Determine the [X, Y] coordinate at the center of the cell enclosing the given text.  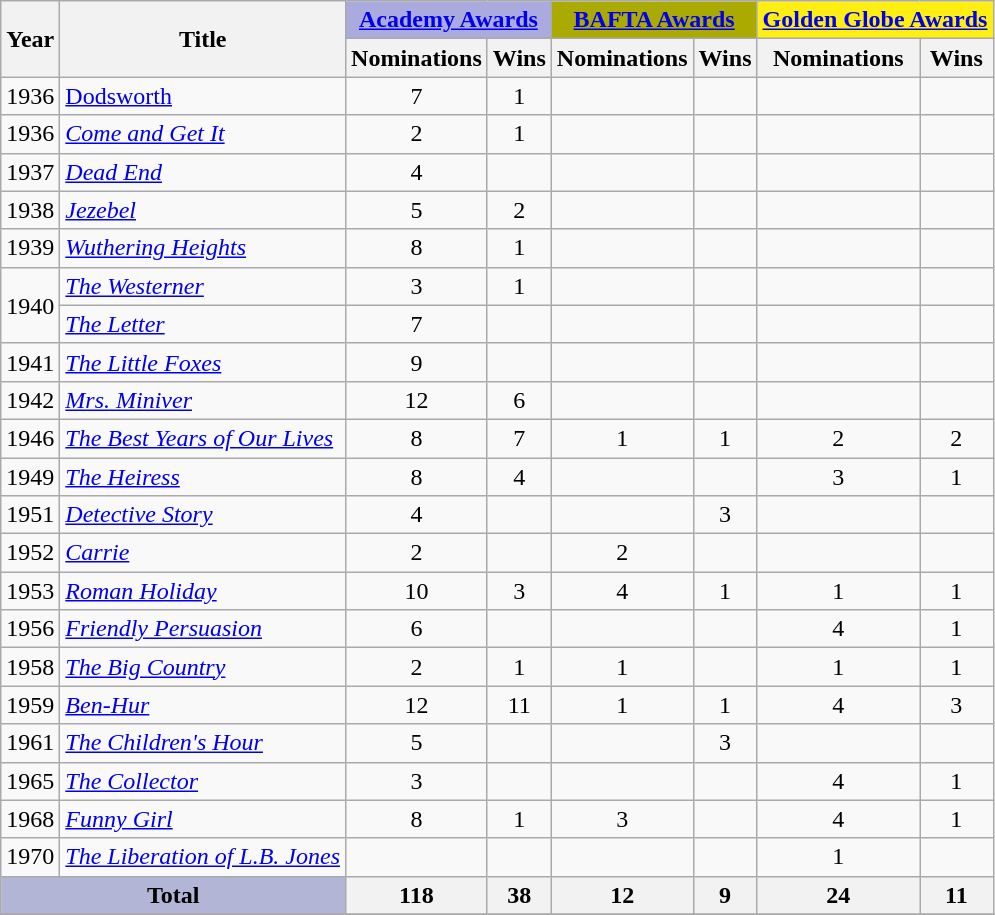
118 [417, 895]
The Children's Hour [203, 743]
Year [30, 39]
Carrie [203, 553]
Wuthering Heights [203, 248]
1939 [30, 248]
1965 [30, 781]
The Westerner [203, 286]
The Liberation of L.B. Jones [203, 857]
1958 [30, 667]
The Best Years of Our Lives [203, 438]
The Heiress [203, 477]
Title [203, 39]
Come and Get It [203, 134]
Roman Holiday [203, 591]
1951 [30, 515]
Detective Story [203, 515]
1953 [30, 591]
1937 [30, 172]
The Little Foxes [203, 362]
Funny Girl [203, 819]
Ben-Hur [203, 705]
Mrs. Miniver [203, 400]
Total [174, 895]
10 [417, 591]
Golden Globe Awards [875, 20]
24 [838, 895]
The Big Country [203, 667]
1940 [30, 305]
1938 [30, 210]
Dead End [203, 172]
The Collector [203, 781]
1942 [30, 400]
1968 [30, 819]
1941 [30, 362]
1961 [30, 743]
1952 [30, 553]
Jezebel [203, 210]
Academy Awards [449, 20]
The Letter [203, 324]
Dodsworth [203, 96]
1970 [30, 857]
1956 [30, 629]
1959 [30, 705]
1946 [30, 438]
38 [519, 895]
1949 [30, 477]
BAFTA Awards [654, 20]
Friendly Persuasion [203, 629]
